Determine the [x, y] coordinate at the center of the cell enclosing the given text.  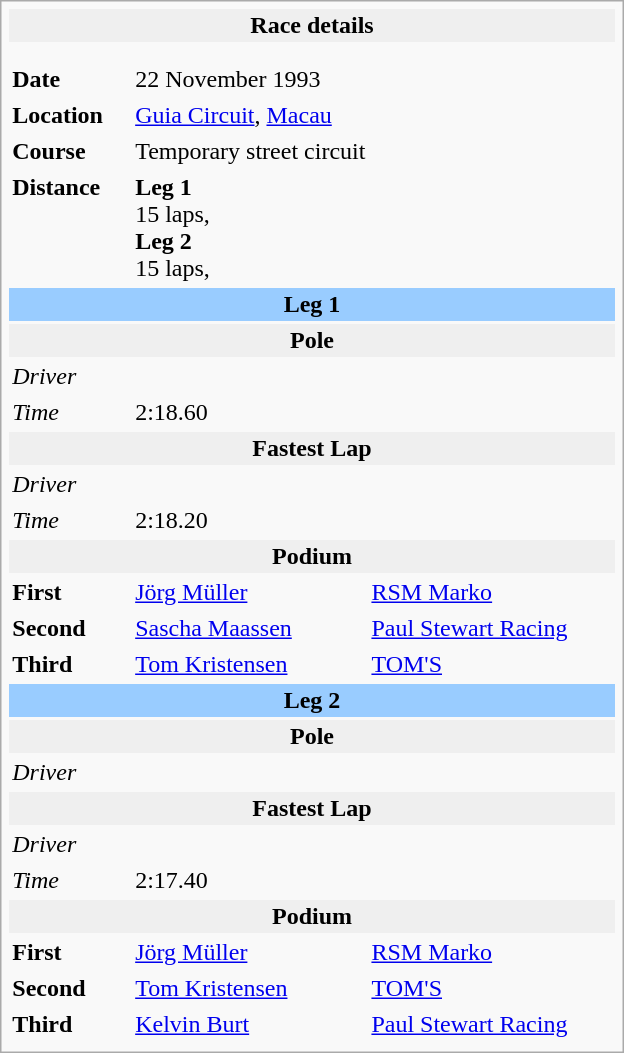
2:18.20 [374, 520]
Guia Circuit, Macau [374, 116]
22 November 1993 [248, 80]
Distance [69, 228]
Location [69, 116]
Leg 1 [312, 304]
Race details [312, 26]
Kelvin Burt [248, 1024]
Leg 115 laps, Leg 215 laps, [374, 228]
Leg 2 [312, 700]
2:18.60 [374, 412]
Sascha Maassen [248, 628]
2:17.40 [374, 880]
Date [69, 80]
Course [69, 152]
Temporary street circuit [374, 152]
